Detect which cell encompasses the target text, then output its (x, y) center coordinate. 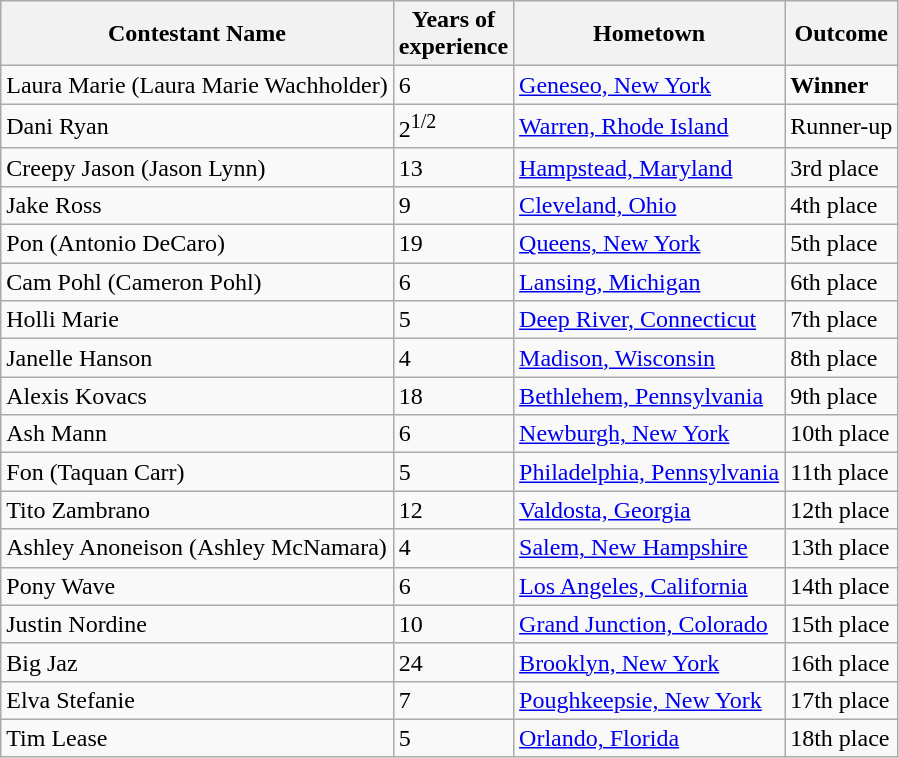
Lansing, Michigan (650, 282)
Madison, Wisconsin (650, 358)
Geneseo, New York (650, 85)
Poughkeepsie, New York (650, 700)
Pony Wave (197, 586)
Deep River, Connecticut (650, 320)
Orlando, Florida (650, 738)
Queens, New York (650, 244)
Pon (Antonio DeCaro) (197, 244)
Ashley Anoneison (Ashley McNamara) (197, 548)
12th place (842, 510)
7 (453, 700)
Janelle Hanson (197, 358)
24 (453, 662)
10th place (842, 434)
4th place (842, 205)
9th place (842, 396)
15th place (842, 624)
9 (453, 205)
Grand Junction, Colorado (650, 624)
Outcome (842, 34)
16th place (842, 662)
12 (453, 510)
Alexis Kovacs (197, 396)
Ash Mann (197, 434)
10 (453, 624)
11th place (842, 472)
Hometown (650, 34)
Cam Pohl (Cameron Pohl) (197, 282)
6th place (842, 282)
Bethlehem, Pennsylvania (650, 396)
17th place (842, 700)
14th place (842, 586)
Fon (Taquan Carr) (197, 472)
Brooklyn, New York (650, 662)
Justin Nordine (197, 624)
Cleveland, Ohio (650, 205)
13th place (842, 548)
Contestant Name (197, 34)
Hampstead, Maryland (650, 167)
13 (453, 167)
Dani Ryan (197, 126)
8th place (842, 358)
Philadelphia, Pennsylvania (650, 472)
5th place (842, 244)
7th place (842, 320)
18th place (842, 738)
Creepy Jason (Jason Lynn) (197, 167)
Valdosta, Georgia (650, 510)
Newburgh, New York (650, 434)
Tito Zambrano (197, 510)
Tim Lease (197, 738)
Salem, New Hampshire (650, 548)
18 (453, 396)
Holli Marie (197, 320)
Years ofexperience (453, 34)
19 (453, 244)
Runner-up (842, 126)
21/2 (453, 126)
Warren, Rhode Island (650, 126)
Jake Ross (197, 205)
Laura Marie (Laura Marie Wachholder) (197, 85)
Big Jaz (197, 662)
Los Angeles, California (650, 586)
Elva Stefanie (197, 700)
3rd place (842, 167)
Winner (842, 85)
